Determine the (x, y) coordinate at the center of the cell enclosing the given text.  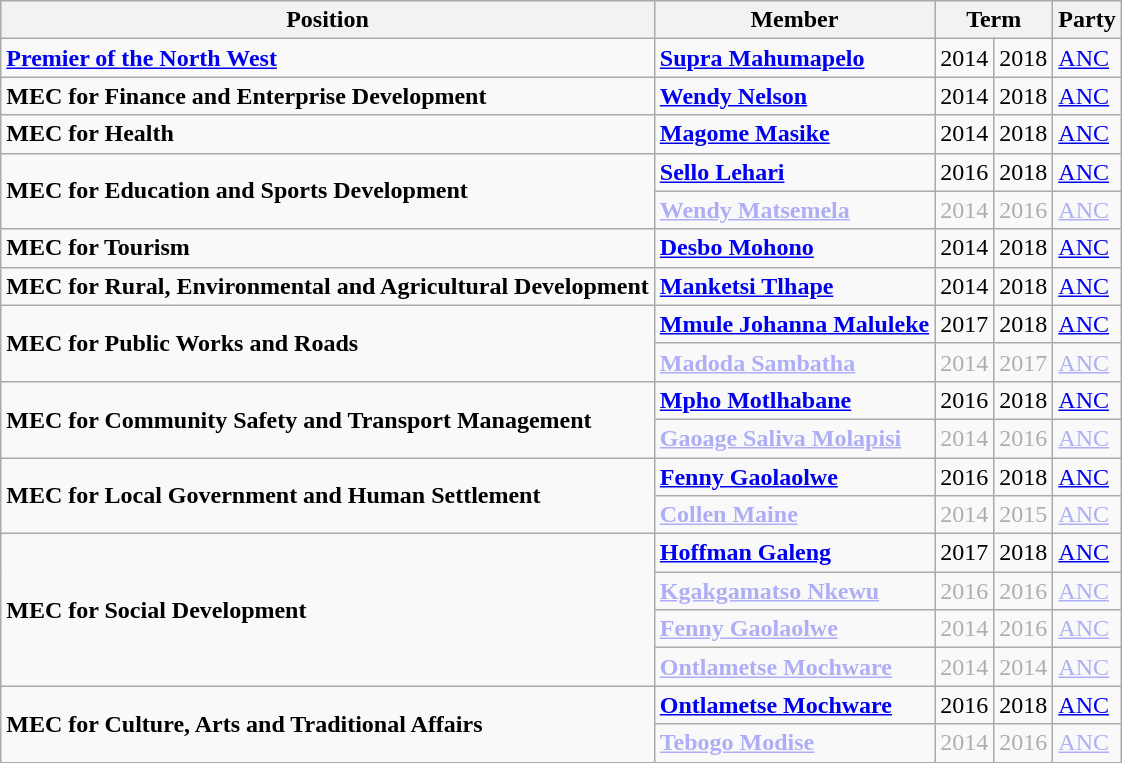
2015 (1024, 515)
Sello Lehari (794, 172)
MEC for Local Government and Human Settlement (328, 496)
Hoffman Galeng (794, 553)
Mmule Johanna Maluleke (794, 324)
Wendy Nelson (794, 96)
Wendy Matsemela (794, 210)
Party (1087, 20)
MEC for Finance and Enterprise Development (328, 96)
Mpho Motlhabane (794, 400)
Collen Maine (794, 515)
Tebogo Modise (794, 743)
Desbo Mohono (794, 248)
MEC for Public Works and Roads (328, 343)
MEC for Community Safety and Transport Management (328, 419)
MEC for Education and Sports Development (328, 191)
Madoda Sambatha (794, 362)
MEC for Tourism (328, 248)
Member (794, 20)
MEC for Rural, Environmental and Agricultural Development (328, 286)
Premier of the North West (328, 58)
Term (994, 20)
MEC for Social Development (328, 610)
MEC for Culture, Arts and Traditional Affairs (328, 724)
Magome Masike (794, 134)
Gaoage Saliva Molapisi (794, 438)
Supra Mahumapelo (794, 58)
Manketsi Tlhape (794, 286)
Kgakgamatso Nkewu (794, 591)
MEC for Health (328, 134)
Position (328, 20)
